Scan for the cell matching the given text and deliver its (x, y) coordinate at center. 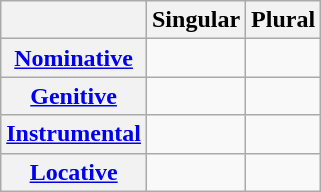
Instrumental (74, 134)
Plural (284, 20)
Singular (196, 20)
Nominative (74, 58)
Locative (74, 172)
Genitive (74, 96)
